Return (X, Y) of the center of cell containing provided text 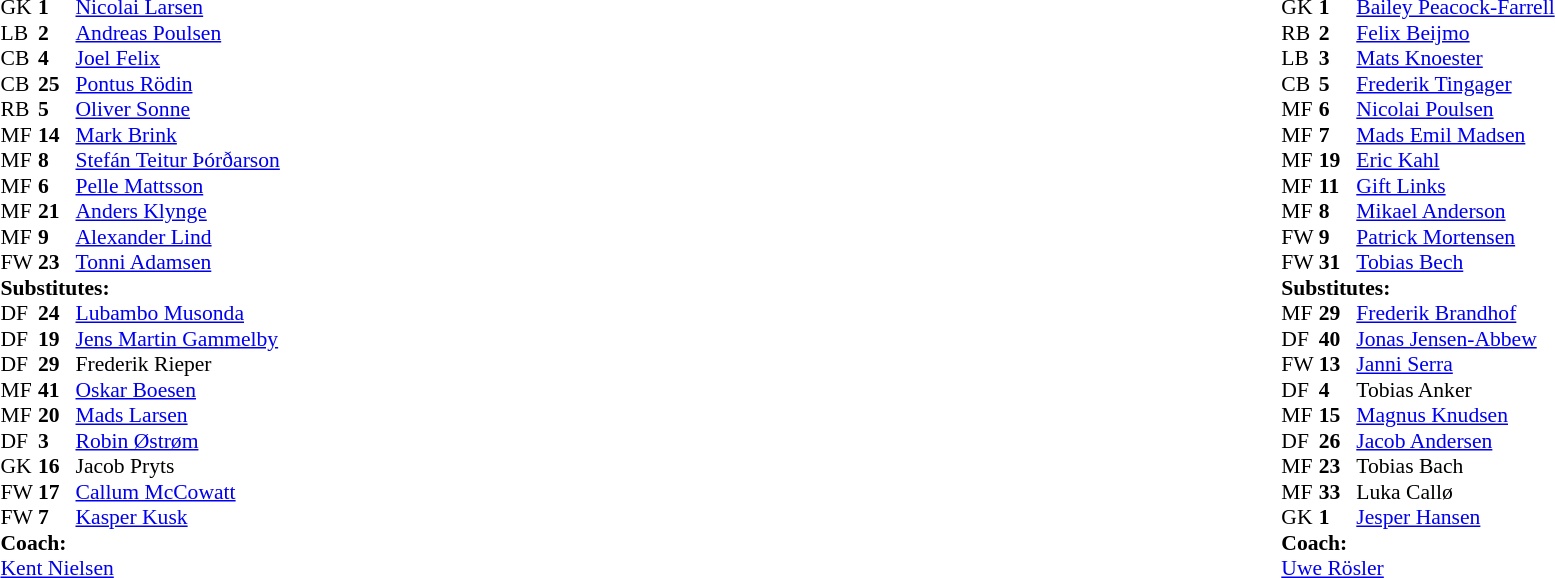
20 (57, 415)
Tobias Bach (1455, 467)
Alexander Lind (178, 237)
Jacob Andersen (1455, 441)
Jacob Pryts (178, 467)
Lubambo Musonda (178, 313)
Pelle Mattsson (178, 186)
Tobias Bech (1455, 263)
Patrick Mortensen (1455, 237)
13 (1338, 365)
Mads Emil Madsen (1455, 135)
Jonas Jensen-Abbew (1455, 339)
Mats Knoester (1455, 59)
Mikael Anderson (1455, 211)
Robin Østrøm (178, 441)
Gift Links (1455, 186)
1 (1338, 517)
25 (57, 84)
Oliver Sonne (178, 109)
Mark Brink (178, 135)
31 (1338, 263)
Tonni Adamsen (178, 263)
Callum McCowatt (178, 492)
17 (57, 492)
Frederik Brandhof (1455, 313)
Eric Kahl (1455, 161)
33 (1338, 492)
Anders Klynge (178, 211)
16 (57, 467)
11 (1338, 186)
Janni Serra (1455, 365)
40 (1338, 339)
Frederik Rieper (178, 365)
Oskar Boesen (178, 390)
26 (1338, 441)
Felix Beijmo (1455, 33)
Joel Felix (178, 59)
Kasper Kusk (178, 517)
Tobias Anker (1455, 390)
Frederik Tingager (1455, 84)
Nicolai Poulsen (1455, 109)
Luka Callø (1455, 492)
14 (57, 135)
Jens Martin Gammelby (178, 339)
24 (57, 313)
Mads Larsen (178, 415)
Andreas Poulsen (178, 33)
Stefán Teitur Þórðarson (178, 161)
21 (57, 211)
Magnus Knudsen (1455, 415)
Pontus Rödin (178, 84)
41 (57, 390)
Jesper Hansen (1455, 517)
15 (1338, 415)
